Determine the [x, y] coordinate at the center of the cell enclosing the given text.  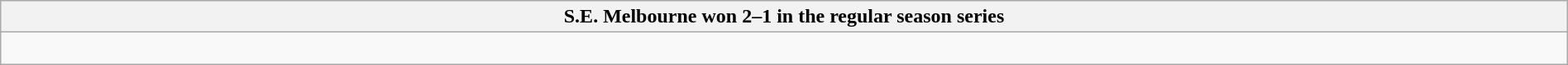
S.E. Melbourne won 2–1 in the regular season series [784, 17]
